Find where the given text appears and provide that cell's center as [X, Y] coordinate. 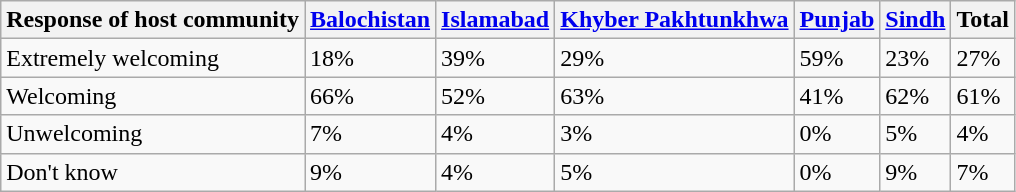
Khyber Pakhtunkhwa [674, 20]
39% [496, 58]
62% [916, 96]
63% [674, 96]
61% [983, 96]
27% [983, 58]
41% [837, 96]
Extremely welcoming [153, 58]
66% [370, 96]
Islamabad [496, 20]
29% [674, 58]
52% [496, 96]
3% [674, 134]
Unwelcoming [153, 134]
23% [916, 58]
59% [837, 58]
Don't know [153, 172]
Sindh [916, 20]
Response of host community [153, 20]
Punjab [837, 20]
Balochistan [370, 20]
Welcoming [153, 96]
18% [370, 58]
Total [983, 20]
